Return [X, Y] of the center of cell containing provided text 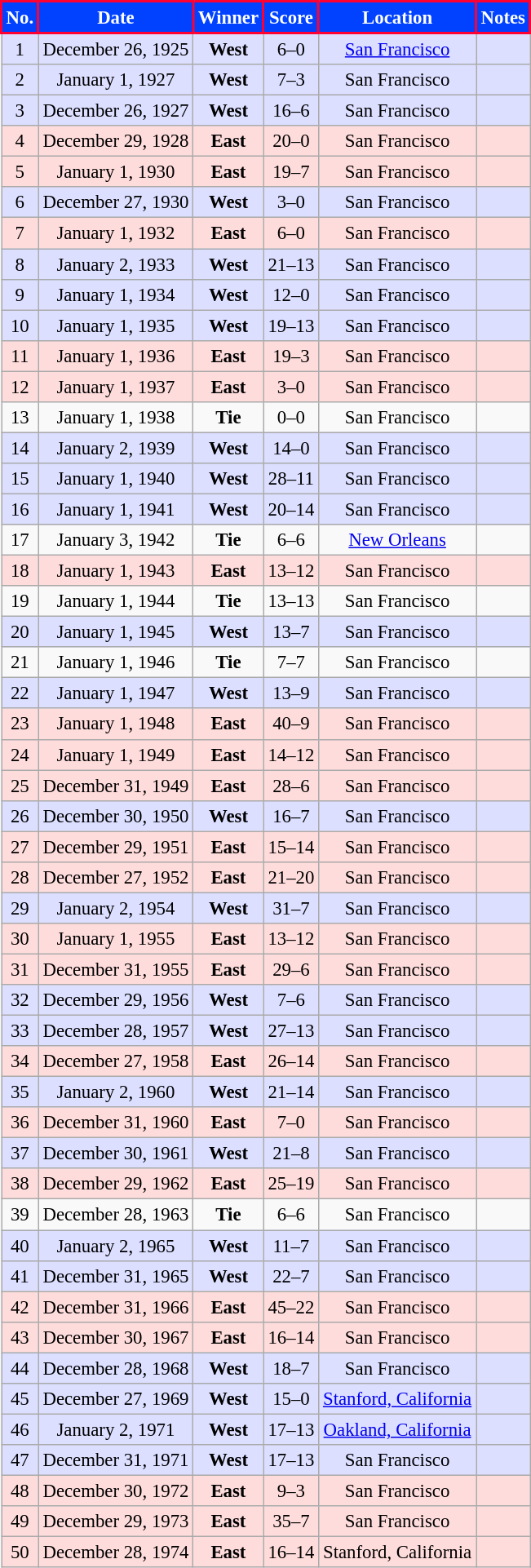
41 [20, 1276]
December 31, 1960 [116, 1123]
30 [20, 939]
11–7 [291, 1246]
1 [20, 49]
December 26, 1927 [116, 111]
45 [20, 1399]
5 [20, 172]
44 [20, 1368]
9–3 [291, 1490]
January 1, 1944 [116, 601]
4 [20, 141]
December 28, 1974 [116, 1552]
49 [20, 1521]
47 [20, 1460]
7–3 [291, 80]
December 27, 1952 [116, 878]
January 2, 1954 [116, 908]
December 26, 1925 [116, 49]
2 [20, 80]
21–20 [291, 878]
48 [20, 1490]
46 [20, 1429]
19–3 [291, 356]
16 [20, 509]
December 29, 1928 [116, 141]
Notes [504, 18]
26–14 [291, 1061]
11 [20, 356]
50 [20, 1552]
39 [20, 1215]
January 1, 1948 [116, 724]
37 [20, 1154]
33 [20, 1031]
15–14 [291, 847]
January 3, 1942 [116, 540]
18–7 [291, 1368]
January 1, 1930 [116, 172]
December 28, 1968 [116, 1368]
January 1, 1955 [116, 939]
28 [20, 878]
December 28, 1957 [116, 1031]
7 [20, 233]
December 31, 1949 [116, 786]
22–7 [291, 1276]
19 [20, 601]
35 [20, 1092]
42 [20, 1307]
10 [20, 326]
43 [20, 1337]
3 [20, 111]
January 1, 1937 [116, 387]
January 1, 1941 [116, 509]
December 30, 1950 [116, 816]
26 [20, 816]
13 [20, 418]
January 1, 1943 [116, 571]
31–7 [291, 908]
January 2, 1933 [116, 264]
35–7 [291, 1521]
21–8 [291, 1154]
13–7 [291, 632]
Oakland, California [398, 1429]
December 30, 1967 [116, 1337]
January 1, 1935 [116, 326]
24 [20, 755]
20–14 [291, 509]
38 [20, 1184]
29 [20, 908]
45–22 [291, 1307]
32 [20, 1000]
January 2, 1965 [116, 1246]
December 27, 1969 [116, 1399]
December 29, 1951 [116, 847]
25–19 [291, 1184]
7–0 [291, 1123]
January 1, 1949 [116, 755]
December 31, 1955 [116, 969]
22 [20, 693]
40–9 [291, 724]
14 [20, 448]
January 1, 1932 [116, 233]
16–6 [291, 111]
36 [20, 1123]
25 [20, 786]
14–0 [291, 448]
January 1, 1945 [116, 632]
7–6 [291, 1000]
December 30, 1961 [116, 1154]
December 29, 1956 [116, 1000]
27–13 [291, 1031]
Score [291, 18]
20–0 [291, 141]
28–6 [291, 786]
December 30, 1972 [116, 1490]
27 [20, 847]
January 1, 1947 [116, 693]
23 [20, 724]
17 [20, 540]
0–0 [291, 418]
Date [116, 18]
6 [20, 203]
December 27, 1958 [116, 1061]
Winner [228, 18]
21–13 [291, 264]
14–12 [291, 755]
No. [20, 18]
34 [20, 1061]
19–13 [291, 326]
40 [20, 1246]
13–13 [291, 601]
December 31, 1965 [116, 1276]
7–7 [291, 662]
8 [20, 264]
29–6 [291, 969]
January 1, 1936 [116, 356]
December 31, 1966 [116, 1307]
16–7 [291, 816]
January 1, 1938 [116, 418]
15–0 [291, 1399]
January 2, 1960 [116, 1092]
New Orleans [398, 540]
28–11 [291, 479]
December 27, 1930 [116, 203]
December 31, 1971 [116, 1460]
January 1, 1940 [116, 479]
December 29, 1973 [116, 1521]
18 [20, 571]
Location [398, 18]
21–14 [291, 1092]
31 [20, 969]
December 29, 1962 [116, 1184]
January 2, 1971 [116, 1429]
January 1, 1946 [116, 662]
December 28, 1963 [116, 1215]
12 [20, 387]
12–0 [291, 295]
19–7 [291, 172]
15 [20, 479]
20 [20, 632]
January 2, 1939 [116, 448]
January 1, 1934 [116, 295]
January 1, 1927 [116, 80]
21 [20, 662]
9 [20, 295]
13–9 [291, 693]
